Identify which cell holds the provided text, then report its (x, y) central coordinate. 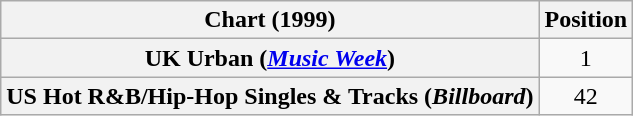
Chart (1999) (270, 20)
42 (586, 96)
1 (586, 58)
US Hot R&B/Hip-Hop Singles & Tracks (Billboard) (270, 96)
UK Urban (Music Week) (270, 58)
Position (586, 20)
